Extract the (X, Y) coordinate from the center of the cell holding the provided text.  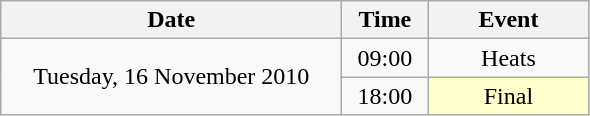
Time (385, 20)
Date (172, 20)
Event (508, 20)
Heats (508, 58)
09:00 (385, 58)
Final (508, 96)
18:00 (385, 96)
Tuesday, 16 November 2010 (172, 77)
